Return (X, Y) of the center of cell containing provided text 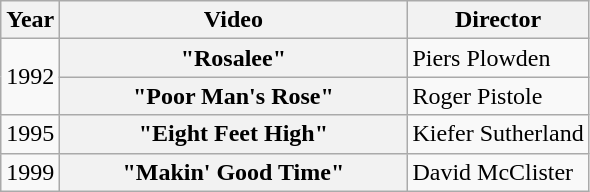
Piers Plowden (498, 58)
Year (30, 20)
1992 (30, 77)
1995 (30, 134)
"Eight Feet High" (234, 134)
"Rosalee" (234, 58)
"Poor Man's Rose" (234, 96)
Roger Pistole (498, 96)
David McClister (498, 172)
1999 (30, 172)
"Makin' Good Time" (234, 172)
Kiefer Sutherland (498, 134)
Video (234, 20)
Director (498, 20)
